For the text-containing cell, return its midpoint in (x, y) coordinate format. 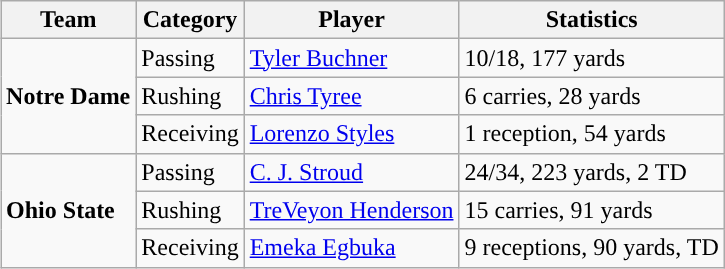
24/34, 223 yards, 2 TD (592, 172)
15 carries, 91 yards (592, 210)
9 receptions, 90 yards, TD (592, 248)
Ohio State (68, 210)
10/18, 177 yards (592, 58)
Player (352, 20)
Category (190, 20)
Lorenzo Styles (352, 134)
Team (68, 20)
Notre Dame (68, 96)
TreVeyon Henderson (352, 210)
Tyler Buchner (352, 58)
C. J. Stroud (352, 172)
Emeka Egbuka (352, 248)
Chris Tyree (352, 96)
Statistics (592, 20)
1 reception, 54 yards (592, 134)
6 carries, 28 yards (592, 96)
